Determine the [X, Y] coordinate at the center of the cell enclosing the given text.  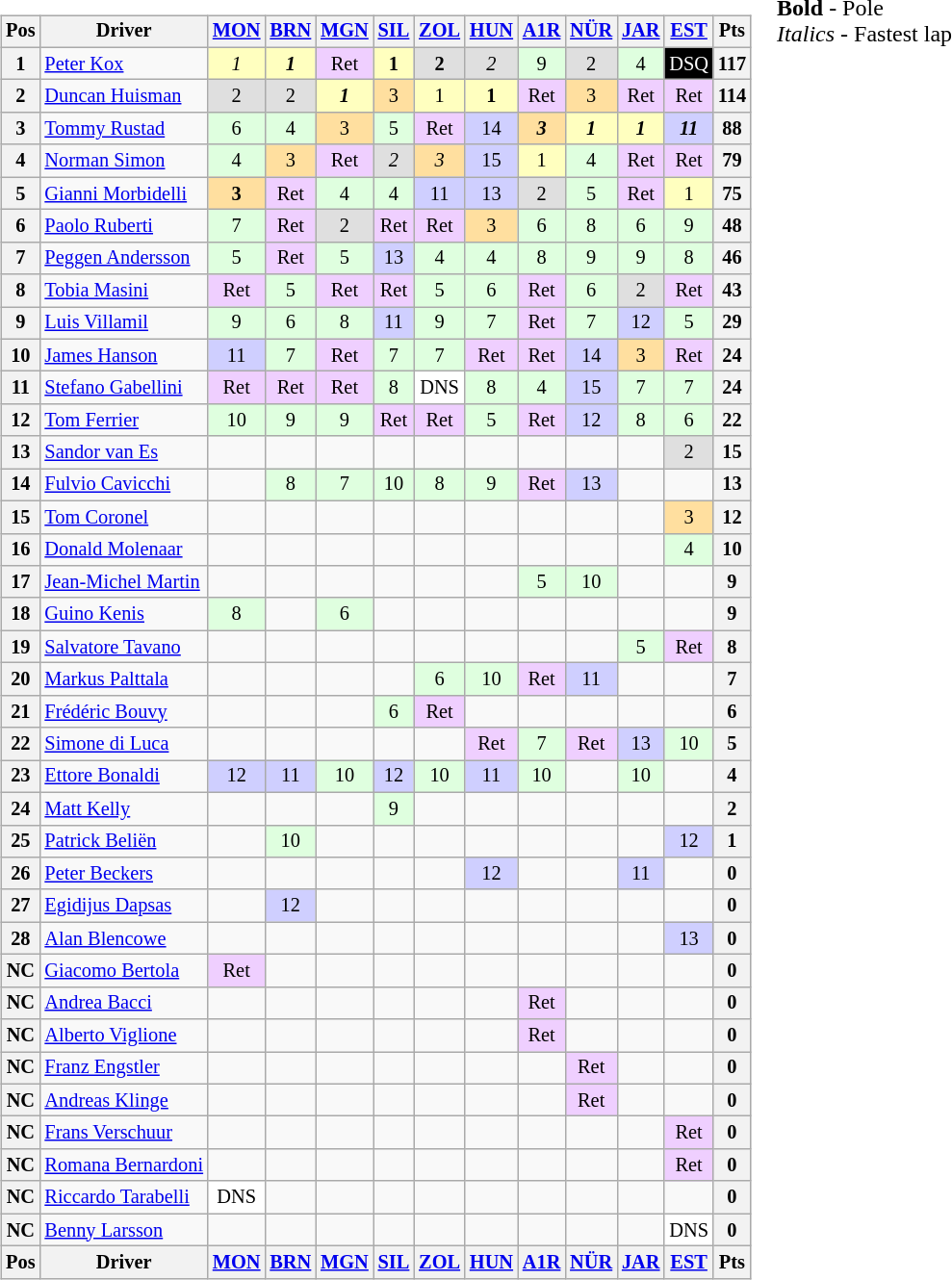
Gianni Morbidelli [123, 193]
Tobia Masini [123, 291]
20 [20, 679]
25 [20, 841]
Tom Ferrier [123, 421]
Alan Blencowe [123, 938]
Markus Palttala [123, 679]
Alberto Viglione [123, 1036]
Peggen Andersson [123, 258]
46 [732, 258]
114 [732, 96]
17 [20, 582]
Norman Simon [123, 161]
43 [732, 291]
79 [732, 161]
Matt Kelly [123, 808]
88 [732, 129]
Frans Verschuur [123, 1133]
29 [732, 323]
James Hanson [123, 355]
19 [20, 647]
Giacomo Bertola [123, 971]
DSQ [688, 64]
Egidijus Dapsas [123, 906]
Duncan Huisman [123, 96]
Stefano Gabellini [123, 388]
Simone di Luca [123, 744]
Salvatore Tavano [123, 647]
Ettore Bonaldi [123, 777]
18 [20, 614]
Tommy Rustad [123, 129]
26 [20, 874]
Paolo Ruberti [123, 226]
21 [20, 711]
Peter Beckers [123, 874]
Luis Villamil [123, 323]
23 [20, 777]
Romana Bernardoni [123, 1165]
28 [20, 938]
48 [732, 226]
Donald Molenaar [123, 550]
Frédéric Bouvy [123, 711]
Tom Coronel [123, 517]
Riccardo Tarabelli [123, 1197]
Franz Engstler [123, 1068]
Andrea Bacci [123, 1003]
Fulvio Cavicchi [123, 485]
Benny Larsson [123, 1230]
117 [732, 64]
75 [732, 193]
Andreas Klinge [123, 1100]
27 [20, 906]
Sandor van Es [123, 452]
Peter Kox [123, 64]
Jean-Michel Martin [123, 582]
16 [20, 550]
Guino Kenis [123, 614]
Patrick Beliën [123, 841]
